Extract the [X, Y] coordinate from the center of the cell holding the provided text.  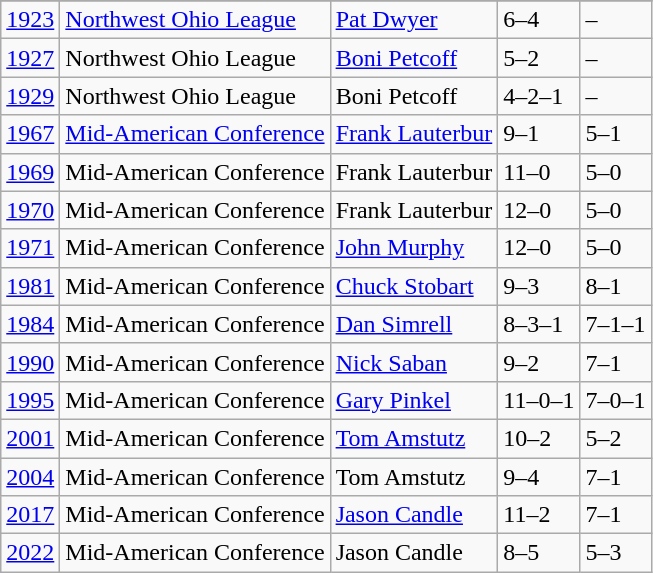
2022 [30, 553]
1984 [30, 324]
10–2 [539, 438]
1923 [30, 20]
1995 [30, 400]
7–1–1 [616, 324]
9–3 [539, 286]
5–3 [616, 553]
Gary Pinkel [414, 400]
1969 [30, 172]
7–0–1 [616, 400]
11–0 [539, 172]
5–1 [616, 134]
Dan Simrell [414, 324]
8–5 [539, 553]
11–2 [539, 515]
1981 [30, 286]
2004 [30, 477]
Pat Dwyer [414, 20]
1927 [30, 58]
9–4 [539, 477]
1990 [30, 362]
1929 [30, 96]
11–0–1 [539, 400]
1967 [30, 134]
Nick Saban [414, 362]
4–2–1 [539, 96]
2001 [30, 438]
9–2 [539, 362]
1971 [30, 248]
John Murphy [414, 248]
Chuck Stobart [414, 286]
8–1 [616, 286]
9–1 [539, 134]
1970 [30, 210]
8–3–1 [539, 324]
6–4 [539, 20]
2017 [30, 515]
